Output the [X, Y] coordinate of the center of the cell containing the given text.  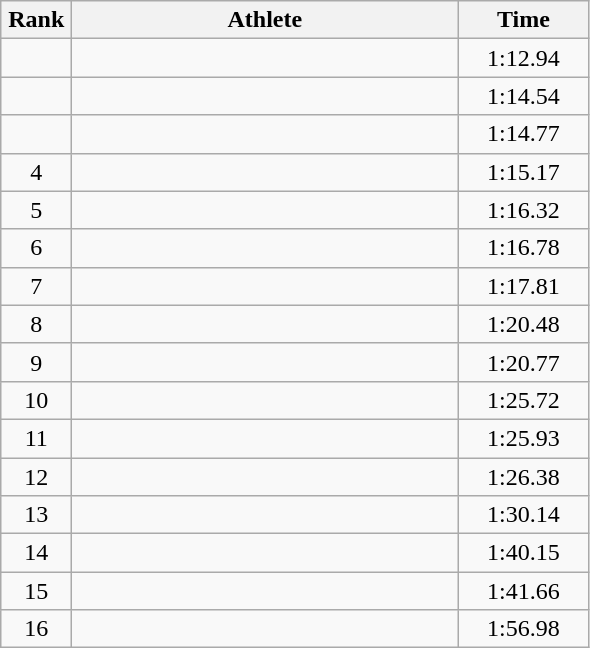
1:14.54 [524, 96]
1:12.94 [524, 58]
9 [36, 362]
10 [36, 400]
1:15.17 [524, 172]
4 [36, 172]
Athlete [265, 20]
6 [36, 248]
1:25.72 [524, 400]
15 [36, 591]
1:16.32 [524, 210]
5 [36, 210]
Rank [36, 20]
8 [36, 324]
12 [36, 477]
14 [36, 553]
13 [36, 515]
1:25.93 [524, 438]
Time [524, 20]
1:14.77 [524, 134]
1:40.15 [524, 553]
1:41.66 [524, 591]
7 [36, 286]
11 [36, 438]
1:16.78 [524, 248]
1:20.77 [524, 362]
1:26.38 [524, 477]
1:17.81 [524, 286]
1:30.14 [524, 515]
1:20.48 [524, 324]
16 [36, 629]
1:56.98 [524, 629]
